Pinpoint the cell where the given text exists, returning its [x, y] midpoint coordinate. 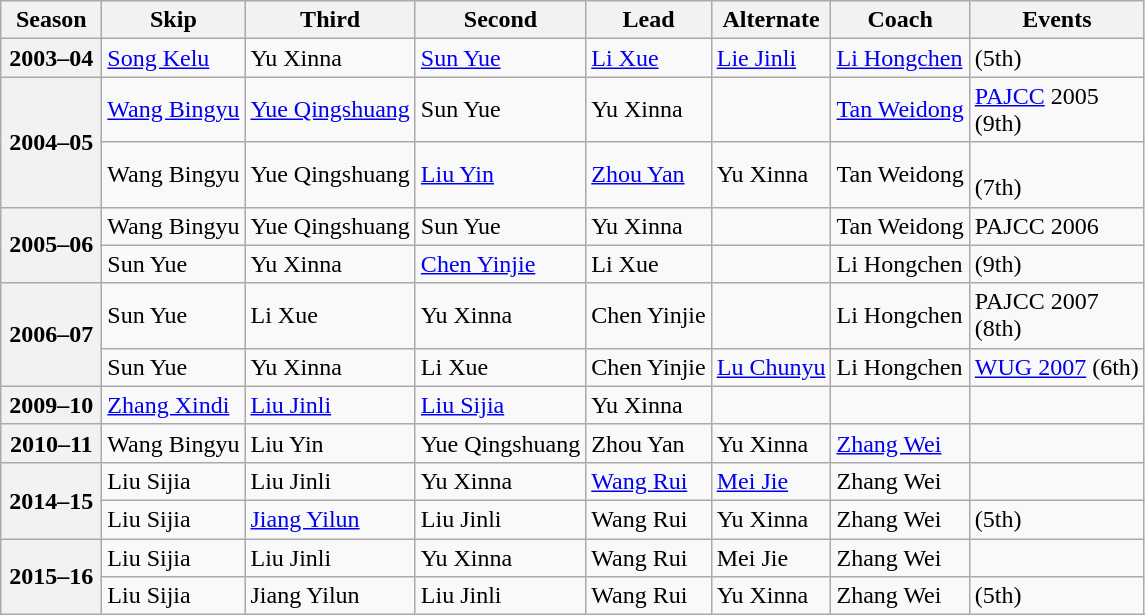
Lie Jinli [771, 58]
(7th) [1056, 174]
Coach [900, 20]
Season [52, 20]
2014–15 [52, 500]
2005–06 [52, 245]
PAJCC 2007 (8th) [1056, 316]
2010–11 [52, 443]
Lead [649, 20]
PAJCC 2005 (9th) [1056, 110]
Alternate [771, 20]
Events [1056, 20]
WUG 2007 (6th) [1056, 367]
2006–07 [52, 334]
2009–10 [52, 405]
Lu Chunyu [771, 367]
Second [500, 20]
2003–04 [52, 58]
(9th) [1056, 264]
Third [330, 20]
2015–16 [52, 576]
2004–05 [52, 142]
Song Kelu [174, 58]
Zhang Xindi [174, 405]
Skip [174, 20]
PAJCC 2006 [1056, 226]
